Detect which cell encompasses the target text, then output its (X, Y) center coordinate. 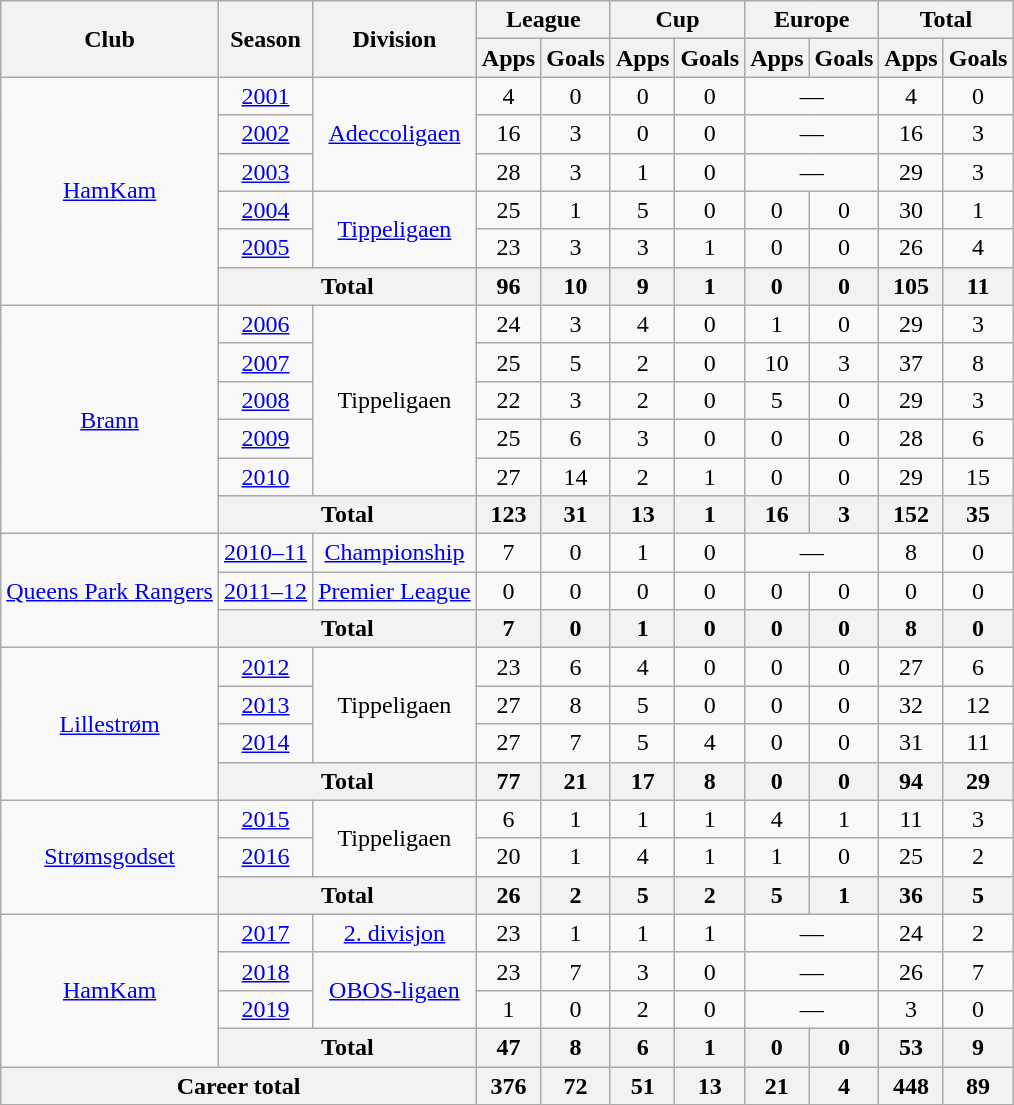
League (543, 20)
14 (576, 477)
2013 (265, 705)
Club (110, 39)
53 (911, 1047)
Cup (677, 20)
Queens Park Rangers (110, 591)
37 (911, 362)
Season (265, 39)
OBOS-ligaen (395, 990)
2004 (265, 210)
Europe (812, 20)
12 (978, 705)
72 (576, 1085)
2007 (265, 362)
2010 (265, 477)
Adeccoligaen (395, 134)
2005 (265, 248)
2003 (265, 172)
17 (642, 781)
77 (508, 781)
51 (642, 1085)
32 (911, 705)
22 (508, 400)
2018 (265, 971)
448 (911, 1085)
47 (508, 1047)
Brann (110, 419)
2. divisjon (395, 933)
376 (508, 1085)
94 (911, 781)
2016 (265, 857)
2012 (265, 667)
89 (978, 1085)
Strømsgodset (110, 857)
Career total (239, 1085)
123 (508, 515)
2001 (265, 96)
2006 (265, 324)
36 (911, 895)
30 (911, 210)
2008 (265, 400)
2014 (265, 743)
96 (508, 286)
20 (508, 857)
2002 (265, 134)
105 (911, 286)
152 (911, 515)
2017 (265, 933)
2015 (265, 819)
2009 (265, 438)
Premier League (395, 591)
Division (395, 39)
Lillestrøm (110, 724)
15 (978, 477)
Championship (395, 553)
2011–12 (265, 591)
2019 (265, 1009)
35 (978, 515)
2010–11 (265, 553)
